Provide the (X, Y) coordinate of the cell's center where the given text is located.  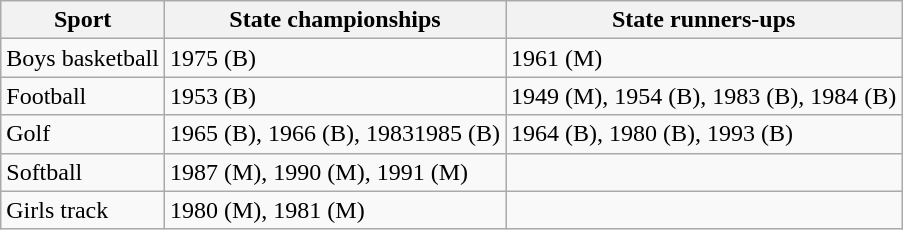
Boys basketball (83, 58)
1953 (B) (334, 96)
1975 (B) (334, 58)
1961 (M) (704, 58)
State runners-ups (704, 20)
Golf (83, 134)
1964 (B), 1980 (B), 1993 (B) (704, 134)
State championships (334, 20)
Softball (83, 172)
Girls track (83, 210)
1987 (M), 1990 (M), 1991 (M) (334, 172)
1965 (B), 1966 (B), 19831985 (B) (334, 134)
1949 (M), 1954 (B), 1983 (B), 1984 (B) (704, 96)
Football (83, 96)
1980 (M), 1981 (M) (334, 210)
Sport (83, 20)
